Return (x, y) of the center of cell containing provided text 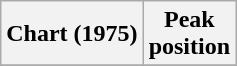
Chart (1975) (72, 34)
Peakposition (189, 34)
